Determine the [X, Y] coordinate at the center of the cell enclosing the given text.  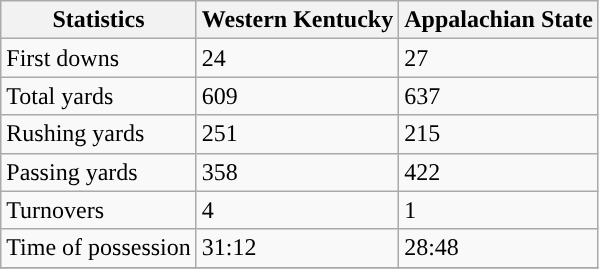
24 [297, 58]
31:12 [297, 248]
1 [499, 210]
Total yards [99, 96]
Statistics [99, 20]
637 [499, 96]
358 [297, 172]
Western Kentucky [297, 20]
422 [499, 172]
Appalachian State [499, 20]
Passing yards [99, 172]
4 [297, 210]
Turnovers [99, 210]
215 [499, 134]
27 [499, 58]
251 [297, 134]
609 [297, 96]
Rushing yards [99, 134]
First downs [99, 58]
Time of possession [99, 248]
28:48 [499, 248]
